Search for the cell housing the specified text and yield its [X, Y] center coordinate. 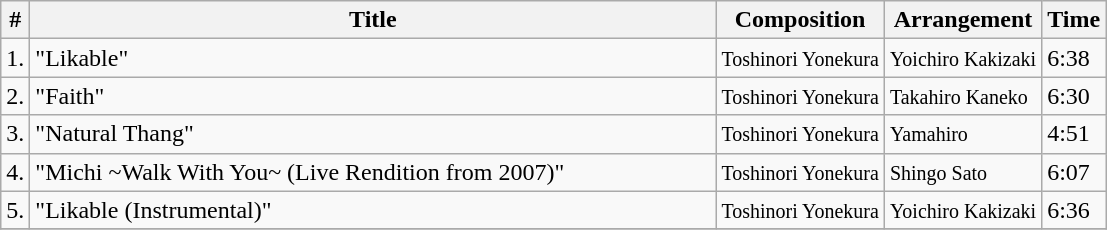
Yamahiro [962, 134]
6:30 [1074, 96]
"Likable" [373, 58]
# [16, 20]
3. [16, 134]
5. [16, 210]
1. [16, 58]
4. [16, 172]
"Faith" [373, 96]
Title [373, 20]
6:38 [1074, 58]
Shingo Sato [962, 172]
4:51 [1074, 134]
"Likable (Instrumental)" [373, 210]
6:36 [1074, 210]
"Natural Thang" [373, 134]
Time [1074, 20]
Composition [800, 20]
Takahiro Kaneko [962, 96]
"Michi ~Walk With You~ (Live Rendition from 2007)" [373, 172]
2. [16, 96]
6:07 [1074, 172]
Arrangement [962, 20]
